Capture the cell that displays the provided text and extract its [x, y] central coordinate. 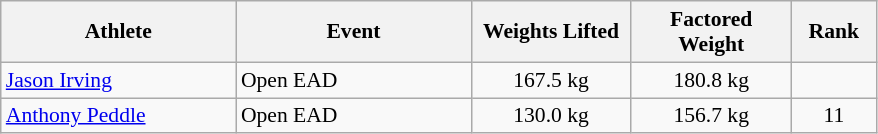
Weights Lifted [551, 32]
Anthony Peddle [118, 116]
Event [354, 32]
Rank [834, 32]
156.7 kg [711, 116]
Athlete [118, 32]
Factored Weight [711, 32]
130.0 kg [551, 116]
Jason Irving [118, 80]
11 [834, 116]
167.5 kg [551, 80]
180.8 kg [711, 80]
